Determine the [X, Y] coordinate at the center of the cell enclosing the given text.  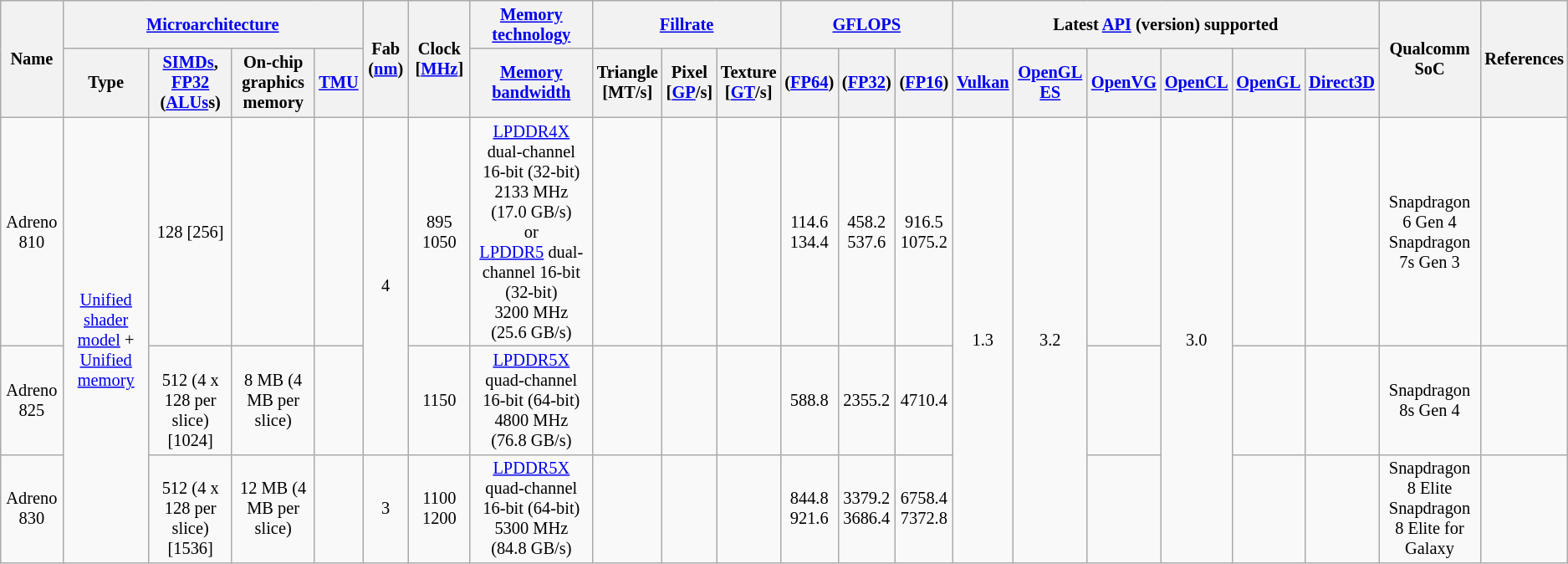
(FP64) [810, 83]
Pixel[GP/s] [689, 83]
Snapdragon 8s Gen 4 [1430, 400]
8951050 [440, 232]
Type [105, 83]
On-chip graphics memory [273, 83]
588.8 [810, 400]
1.3 [983, 340]
Memory bandwidth [532, 83]
12 MB (4 MB per slice) [273, 509]
3.0 [1197, 340]
4710.4 [925, 400]
(FP32) [866, 83]
128 [256] [191, 232]
6758.47372.8 [925, 509]
LPDDR5X quad-channel 16-bit (64-bit) 5300 MHz (84.8 GB/s) [532, 509]
3.2 [1050, 340]
Triangle[MT/s] [627, 83]
Direct3D [1341, 83]
Memory technology [532, 24]
OpenVG [1124, 83]
1150 [440, 400]
Fab (nm) [386, 59]
References [1524, 59]
4 [386, 286]
OpenGL [1268, 83]
Clock [MHz] [440, 59]
SIMDs, FP32(ALUss) [191, 83]
3 [386, 509]
GFLOPS [866, 24]
3379.23686.4 [866, 509]
844.8921.6 [810, 509]
916.51075.2 [925, 232]
Fillrate [687, 24]
114.6134.4 [810, 232]
Texture[GT/s] [748, 83]
Adreno 825 [32, 400]
OpenGL ES [1050, 83]
LPDDR5X quad-channel 16-bit (64-bit) 4800 MHz (76.8 GB/s) [532, 400]
Snapdragon 6 Gen 4Snapdragon 7s Gen 3 [1430, 232]
TMU [338, 83]
Vulkan [983, 83]
OpenCL [1197, 83]
Qualcomm SoC [1430, 59]
458.2537.6 [866, 232]
Microarchitecture [212, 24]
Adreno 810 [32, 232]
2355.2 [866, 400]
512 (4 x 128 per slice) [1024] [191, 400]
Name [32, 59]
Snapdragon 8 EliteSnapdragon 8 Elite for Galaxy [1430, 509]
Adreno 830 [32, 509]
Unified shader model + Unified memory [105, 340]
LPDDR4X dual-channel 16-bit (32-bit) 2133 MHz (17.0 GB/s)orLPDDR5 dual-channel 16-bit (32-bit) 3200 MHz (25.6 GB/s) [532, 232]
(FP16) [925, 83]
11001200 [440, 509]
Latest API (version) supported [1166, 24]
8 MB (4 MB per slice) [273, 400]
512 (4 x 128 per slice) [1536] [191, 509]
